For the text-containing cell, return its midpoint in [X, Y] coordinate format. 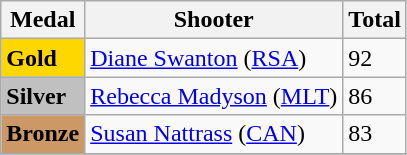
Rebecca Madyson (MLT) [214, 96]
86 [375, 96]
Medal [43, 20]
Shooter [214, 20]
Gold [43, 58]
92 [375, 58]
Bronze [43, 134]
Diane Swanton (RSA) [214, 58]
Silver [43, 96]
83 [375, 134]
Total [375, 20]
Susan Nattrass (CAN) [214, 134]
